Detect which cell encompasses the target text, then output its (X, Y) center coordinate. 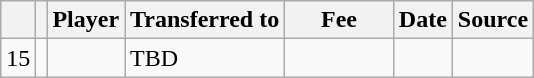
Date (422, 20)
Transferred to (205, 20)
Source (492, 20)
15 (18, 58)
Fee (340, 20)
Player (86, 20)
TBD (205, 58)
